Locate the cell with the specified text and output its (x, y) center coordinate. 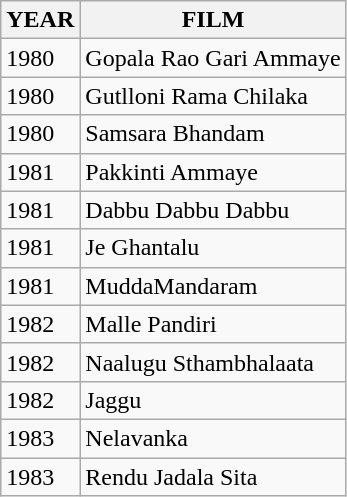
Samsara Bhandam (213, 134)
Gutlloni Rama Chilaka (213, 96)
Malle Pandiri (213, 324)
MuddaMandaram (213, 286)
Naalugu Sthambhalaata (213, 362)
YEAR (40, 20)
Nelavanka (213, 438)
Dabbu Dabbu Dabbu (213, 210)
Je Ghantalu (213, 248)
Pakkinti Ammaye (213, 172)
Jaggu (213, 400)
Rendu Jadala Sita (213, 477)
Gopala Rao Gari Ammaye (213, 58)
FILM (213, 20)
